From the cell containing the given text, extract its center point as (X, Y) coordinate. 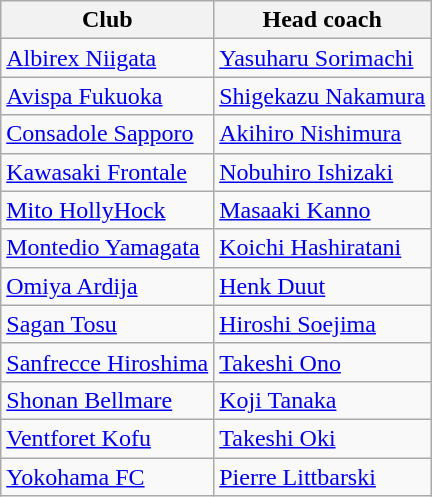
Yasuharu Sorimachi (322, 58)
Masaaki Kanno (322, 210)
Omiya Ardija (108, 286)
Avispa Fukuoka (108, 96)
Akihiro Nishimura (322, 134)
Albirex Niigata (108, 58)
Sanfrecce Hiroshima (108, 362)
Mito HollyHock (108, 210)
Takeshi Ono (322, 362)
Shonan Bellmare (108, 400)
Kawasaki Frontale (108, 172)
Shigekazu Nakamura (322, 96)
Consadole Sapporo (108, 134)
Koji Tanaka (322, 400)
Takeshi Oki (322, 438)
Henk Duut (322, 286)
Ventforet Kofu (108, 438)
Club (108, 20)
Nobuhiro Ishizaki (322, 172)
Head coach (322, 20)
Koichi Hashiratani (322, 248)
Yokohama FC (108, 477)
Montedio Yamagata (108, 248)
Pierre Littbarski (322, 477)
Hiroshi Soejima (322, 324)
Sagan Tosu (108, 324)
